Determine the (x, y) coordinate at the center of the cell enclosing the given text.  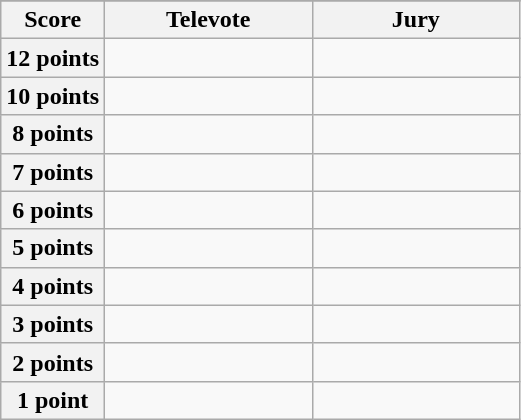
2 points (53, 362)
3 points (53, 324)
1 point (53, 400)
6 points (53, 210)
4 points (53, 286)
Jury (416, 20)
Score (53, 20)
Televote (209, 20)
7 points (53, 172)
12 points (53, 58)
8 points (53, 134)
5 points (53, 248)
10 points (53, 96)
